Return (x, y) of the center of cell containing provided text 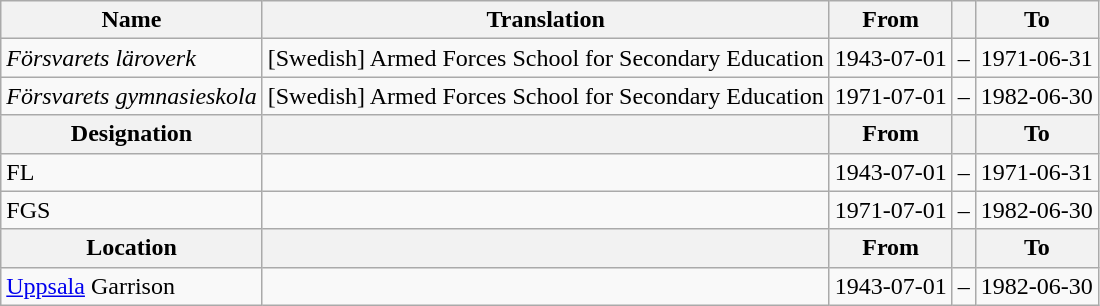
Försvarets gymnasieskola (132, 96)
Designation (132, 134)
FL (132, 172)
Försvarets läroverk (132, 58)
FGS (132, 210)
Location (132, 248)
Uppsala Garrison (132, 286)
Name (132, 20)
Translation (546, 20)
